Output the (X, Y) coordinate of the center of the cell containing the given text.  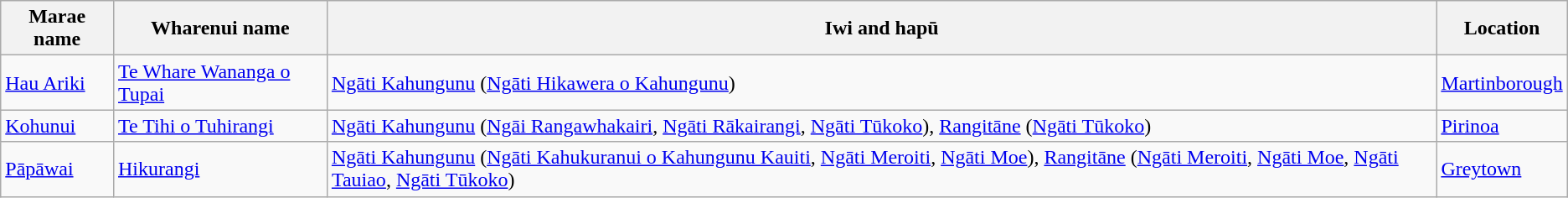
Te Whare Wananga o Tupai (219, 82)
Location (1502, 29)
Martinborough (1502, 82)
Te Tihi o Tuhirangi (219, 126)
Hau Ariki (57, 82)
Iwi and hapū (881, 29)
Kohunui (57, 126)
Ngāti Kahungunu (Ngāti Kahukuranui o Kahungunu Kauiti, Ngāti Meroiti, Ngāti Moe), Rangitāne (Ngāti Meroiti, Ngāti Moe, Ngāti Tauiao, Ngāti Tūkoko) (881, 169)
Ngāti Kahungunu (Ngāti Hikawera o Kahungunu) (881, 82)
Wharenui name (219, 29)
Marae name (57, 29)
Ngāti Kahungunu (Ngāi Rangawhakairi, Ngāti Rākairangi, Ngāti Tūkoko), Rangitāne (Ngāti Tūkoko) (881, 126)
Pirinoa (1502, 126)
Hikurangi (219, 169)
Greytown (1502, 169)
Pāpāwai (57, 169)
